Return [x, y] of the center of cell containing provided text 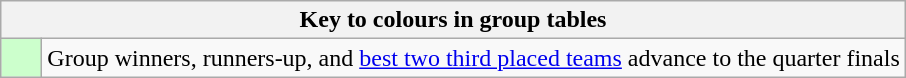
Group winners, runners-up, and best two third placed teams advance to the quarter finals [474, 58]
Key to colours in group tables [454, 20]
